Return the [X, Y] coordinate for the center point of the cell that contains the specified text.  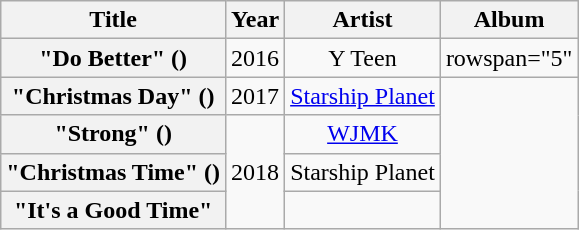
"It's a Good Time" [114, 210]
"Christmas Time" () [114, 172]
Y Teen [363, 58]
Year [256, 20]
Album [509, 20]
"Do Better" () [114, 58]
Title [114, 20]
rowspan="5" [509, 58]
2018 [256, 172]
2016 [256, 58]
2017 [256, 96]
"Strong" () [114, 134]
WJMK [363, 134]
Artist [363, 20]
"Christmas Day" () [114, 96]
